Find where the given text appears and provide that cell's center as [x, y] coordinate. 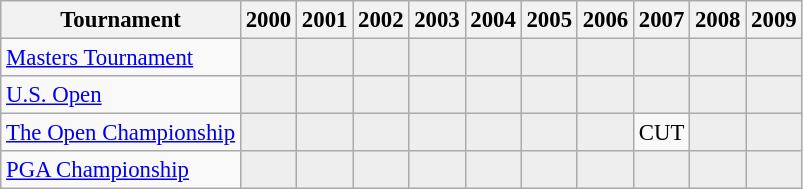
The Open Championship [121, 133]
2006 [605, 20]
Masters Tournament [121, 58]
2003 [437, 20]
2008 [718, 20]
2009 [774, 20]
2002 [381, 20]
CUT [661, 133]
2004 [493, 20]
2005 [549, 20]
Tournament [121, 20]
2001 [325, 20]
PGA Championship [121, 170]
2007 [661, 20]
2000 [268, 20]
U.S. Open [121, 95]
